Identify which cell holds the provided text, then report its [x, y] central coordinate. 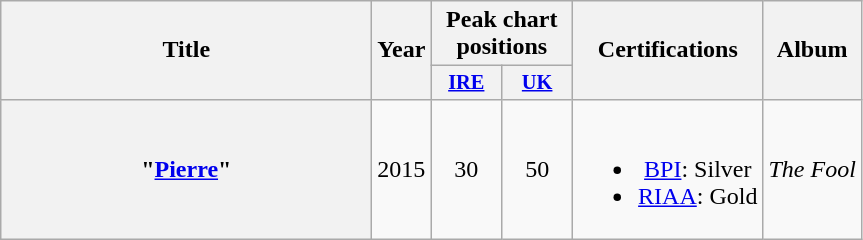
BPI: SilverRIAA: Gold [668, 169]
2015 [402, 169]
Peak chart positions [502, 34]
30 [466, 169]
UK [538, 83]
Year [402, 50]
Title [186, 50]
50 [538, 169]
"Pierre" [186, 169]
Album [812, 50]
Certifications [668, 50]
IRE [466, 83]
The Fool [812, 169]
